Detect which cell encompasses the target text, then output its [x, y] center coordinate. 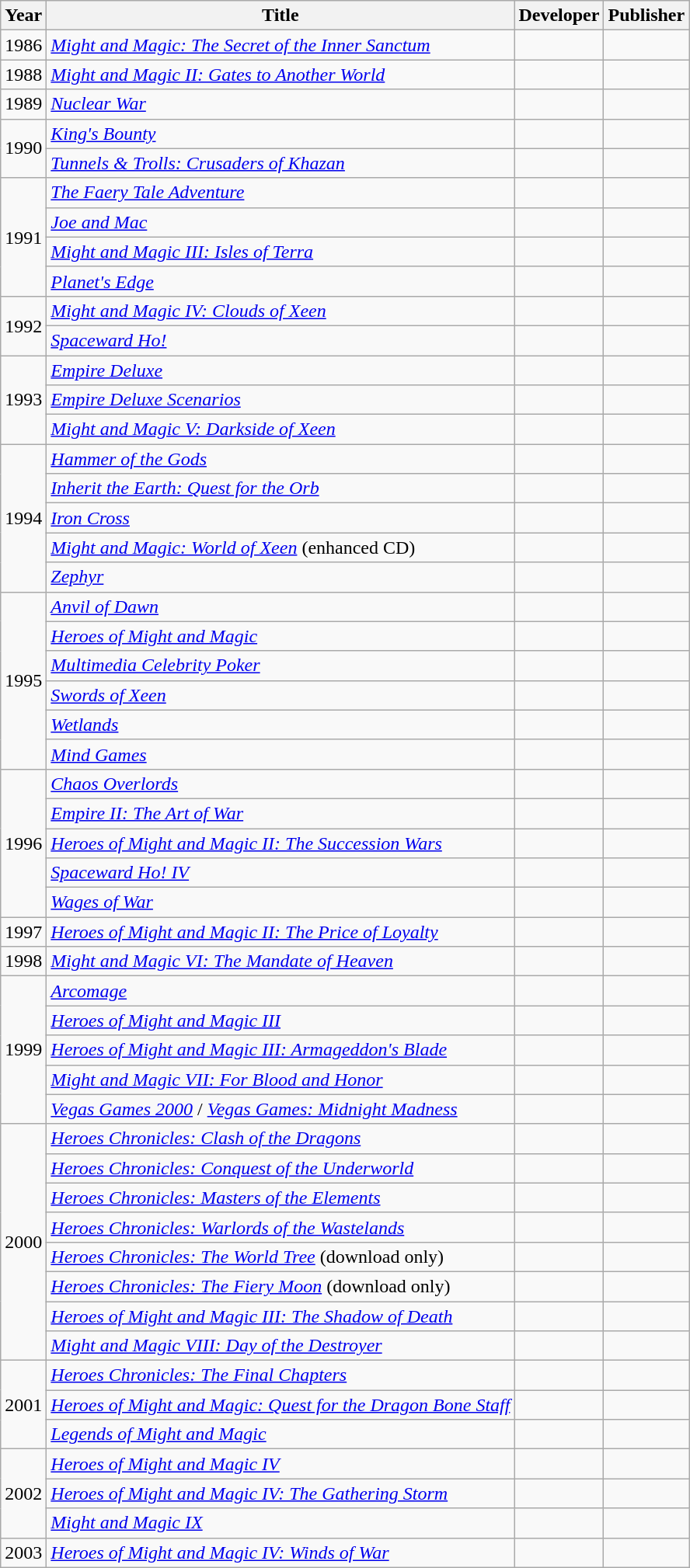
Swords of Xeen [281, 695]
1993 [23, 400]
Heroes of Might and Magic III: Armageddon's Blade [281, 1050]
1995 [23, 680]
Heroes Chronicles: The Final Chapters [281, 1375]
King's Bounty [281, 134]
2000 [23, 1242]
Zephyr [281, 577]
Heroes of Might and Magic IV: The Gathering Storm [281, 1493]
Heroes Chronicles: The World Tree (download only) [281, 1257]
Nuclear War [281, 104]
The Faery Tale Adventure [281, 193]
Might and Magic: The Secret of the Inner Sanctum [281, 45]
1998 [23, 961]
Heroes Chronicles: The Fiery Moon (download only) [281, 1286]
2001 [23, 1405]
Hammer of the Gods [281, 459]
1990 [23, 148]
Might and Magic II: Gates to Another World [281, 75]
Might and Magic IX [281, 1523]
Might and Magic III: Isles of Terra [281, 252]
Heroes of Might and Magic II: The Succession Wars [281, 843]
Iron Cross [281, 518]
Empire II: The Art of War [281, 813]
Heroes of Might and Magic [281, 636]
2003 [23, 1552]
Title [281, 16]
1988 [23, 75]
Heroes Chronicles: Warlords of the Wastelands [281, 1227]
Year [23, 16]
Chaos Overlords [281, 784]
Tunnels & Trolls: Crusaders of Khazan [281, 163]
1997 [23, 932]
1986 [23, 45]
Might and Magic VIII: Day of the Destroyer [281, 1346]
Wetlands [281, 725]
Heroes Chronicles: Conquest of the Underworld [281, 1168]
1996 [23, 843]
Wages of War [281, 902]
1991 [23, 237]
Might and Magic IV: Clouds of Xeen [281, 311]
1994 [23, 518]
Spaceward Ho! [281, 340]
Multimedia Celebrity Poker [281, 666]
2002 [23, 1493]
Spaceward Ho! IV [281, 873]
Empire Deluxe Scenarios [281, 400]
Developer [559, 16]
Anvil of Dawn [281, 607]
1999 [23, 1050]
Publisher [646, 16]
Arcomage [281, 991]
Might and Magic: World of Xeen (enhanced CD) [281, 548]
Might and Magic VI: The Mandate of Heaven [281, 961]
Planet's Edge [281, 281]
1992 [23, 325]
Might and Magic VII: For Blood and Honor [281, 1080]
Vegas Games 2000 / Vegas Games: Midnight Madness [281, 1109]
Heroes of Might and Magic III: The Shadow of Death [281, 1316]
Joe and Mac [281, 222]
Heroes of Might and Magic III [281, 1020]
Heroes Chronicles: Masters of the Elements [281, 1198]
Heroes of Might and Magic II: The Price of Loyalty [281, 932]
Heroes of Might and Magic IV [281, 1464]
Inherit the Earth: Quest for the Orb [281, 488]
1989 [23, 104]
Heroes Chronicles: Clash of the Dragons [281, 1139]
Legends of Might and Magic [281, 1434]
Might and Magic V: Darkside of Xeen [281, 429]
Empire Deluxe [281, 370]
Heroes of Might and Magic IV: Winds of War [281, 1552]
Mind Games [281, 754]
Heroes of Might and Magic: Quest for the Dragon Bone Staff [281, 1405]
